Scan for the cell matching the given text and deliver its (X, Y) coordinate at center. 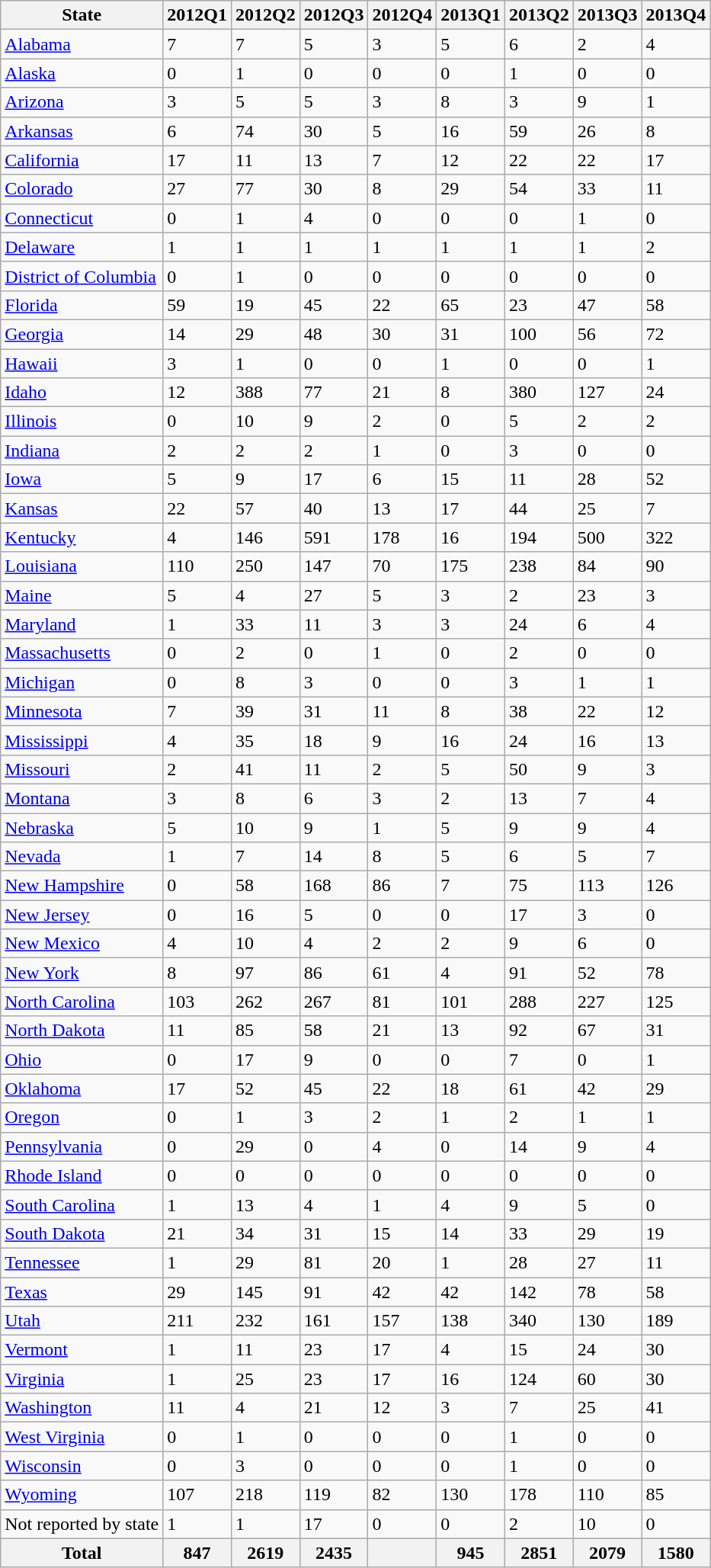
California (82, 160)
67 (607, 1031)
101 (471, 1002)
New Jersey (82, 915)
Idaho (82, 393)
113 (607, 886)
New Mexico (82, 944)
194 (539, 537)
145 (265, 1292)
100 (539, 334)
Mississippi (82, 740)
Florida (82, 305)
Illinois (82, 422)
Minnesota (82, 711)
Tennessee (82, 1262)
New Hampshire (82, 886)
84 (607, 566)
50 (539, 769)
267 (334, 1002)
Pennsylvania (82, 1146)
District of Columbia (82, 276)
44 (539, 508)
Nebraska (82, 827)
322 (676, 537)
Colorado (82, 189)
Kansas (82, 508)
2851 (539, 1553)
Maine (82, 595)
146 (265, 537)
Virginia (82, 1379)
262 (265, 1002)
340 (539, 1321)
1580 (676, 1553)
39 (265, 711)
Oklahoma (82, 1089)
288 (539, 1002)
Vermont (82, 1350)
Washington (82, 1408)
232 (265, 1321)
20 (402, 1262)
2012Q2 (265, 15)
70 (402, 566)
Alaska (82, 73)
90 (676, 566)
60 (607, 1379)
Ohio (82, 1060)
2012Q1 (197, 15)
Wisconsin (82, 1466)
250 (265, 566)
124 (539, 1379)
126 (676, 886)
Maryland (82, 624)
Nevada (82, 857)
2012Q4 (402, 15)
Rhode Island (82, 1175)
48 (334, 334)
Wyoming (82, 1495)
Indiana (82, 451)
Alabama (82, 44)
218 (265, 1495)
107 (197, 1495)
57 (265, 508)
74 (265, 131)
Massachusetts (82, 653)
211 (197, 1321)
388 (265, 393)
New York (82, 973)
Montana (82, 798)
238 (539, 566)
500 (607, 537)
South Dakota (82, 1233)
North Dakota (82, 1031)
35 (265, 740)
945 (471, 1553)
591 (334, 537)
North Carolina (82, 1002)
103 (197, 1002)
189 (676, 1321)
161 (334, 1321)
127 (607, 393)
175 (471, 566)
Arizona (82, 102)
Kentucky (82, 537)
92 (539, 1031)
138 (471, 1321)
Delaware (82, 247)
Total (82, 1553)
56 (607, 334)
380 (539, 393)
Oregon (82, 1117)
West Virginia (82, 1437)
847 (197, 1553)
Connecticut (82, 218)
Georgia (82, 334)
2619 (265, 1553)
147 (334, 566)
125 (676, 1002)
75 (539, 886)
Michigan (82, 682)
2435 (334, 1553)
Not reported by state (82, 1524)
Texas (82, 1292)
157 (402, 1321)
Arkansas (82, 131)
Hawaii (82, 364)
2012Q3 (334, 15)
State (82, 15)
Utah (82, 1321)
72 (676, 334)
Missouri (82, 769)
Louisiana (82, 566)
2013Q4 (676, 15)
2013Q2 (539, 15)
26 (607, 131)
119 (334, 1495)
40 (334, 508)
97 (265, 973)
2013Q1 (471, 15)
142 (539, 1292)
2013Q3 (607, 15)
227 (607, 1002)
2079 (607, 1553)
47 (607, 305)
South Carolina (82, 1204)
34 (265, 1233)
38 (539, 711)
65 (471, 305)
Iowa (82, 479)
168 (334, 886)
82 (402, 1495)
54 (539, 189)
